Return (X, Y) of the center of cell containing provided text 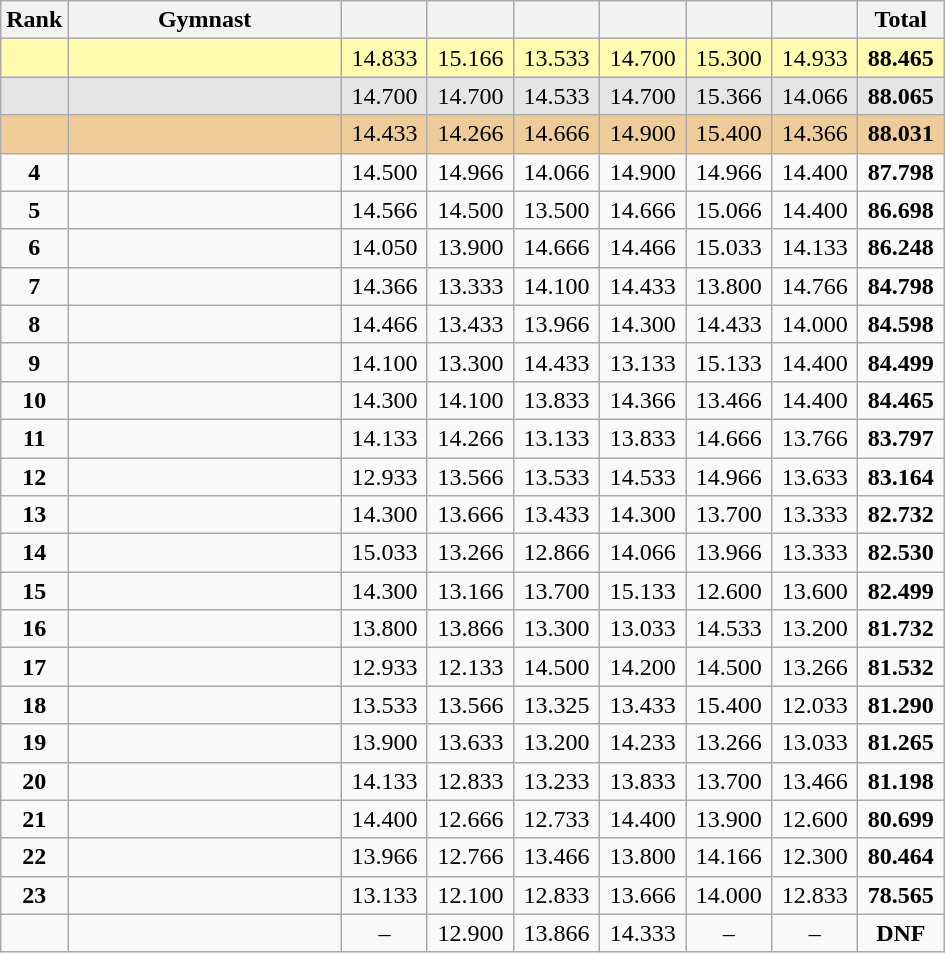
86.698 (901, 210)
Rank (34, 20)
82.732 (901, 515)
84.598 (901, 324)
14.233 (643, 743)
13.500 (557, 210)
14.933 (815, 58)
22 (34, 857)
81.532 (901, 667)
20 (34, 781)
88.465 (901, 58)
78.565 (901, 895)
87.798 (901, 172)
10 (34, 400)
14.200 (643, 667)
14.166 (729, 857)
81.290 (901, 705)
14 (34, 553)
DNF (901, 933)
80.699 (901, 819)
12.866 (557, 553)
13.166 (470, 591)
6 (34, 248)
82.499 (901, 591)
13 (34, 515)
15.300 (729, 58)
84.798 (901, 286)
19 (34, 743)
13.325 (557, 705)
83.164 (901, 477)
12.900 (470, 933)
23 (34, 895)
12.033 (815, 705)
14.833 (384, 58)
14.766 (815, 286)
12.300 (815, 857)
81.732 (901, 629)
82.530 (901, 553)
12.733 (557, 819)
12.133 (470, 667)
14.333 (643, 933)
8 (34, 324)
84.465 (901, 400)
15.366 (729, 96)
12.100 (470, 895)
13.233 (557, 781)
81.198 (901, 781)
80.464 (901, 857)
13.600 (815, 591)
Gymnast (205, 20)
12.766 (470, 857)
7 (34, 286)
15 (34, 591)
17 (34, 667)
88.065 (901, 96)
5 (34, 210)
83.797 (901, 438)
9 (34, 362)
81.265 (901, 743)
Total (901, 20)
13.766 (815, 438)
15.066 (729, 210)
11 (34, 438)
88.031 (901, 134)
14.566 (384, 210)
16 (34, 629)
84.499 (901, 362)
14.050 (384, 248)
12.666 (470, 819)
15.166 (470, 58)
86.248 (901, 248)
4 (34, 172)
21 (34, 819)
18 (34, 705)
12 (34, 477)
